Detect which cell encompasses the target text, then output its (X, Y) center coordinate. 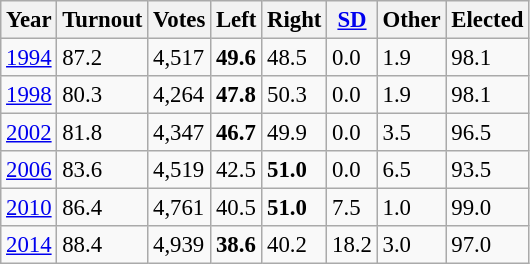
3.5 (412, 133)
40.5 (236, 208)
6.5 (412, 170)
Elected (488, 20)
50.3 (294, 95)
87.2 (102, 58)
18.2 (352, 245)
Left (236, 20)
49.9 (294, 133)
2014 (29, 245)
Other (412, 20)
3.0 (412, 245)
99.0 (488, 208)
86.4 (102, 208)
1998 (29, 95)
2002 (29, 133)
1994 (29, 58)
SD (352, 20)
4,347 (180, 133)
83.6 (102, 170)
42.5 (236, 170)
49.6 (236, 58)
Votes (180, 20)
4,264 (180, 95)
2006 (29, 170)
Year (29, 20)
4,761 (180, 208)
88.4 (102, 245)
93.5 (488, 170)
38.6 (236, 245)
1.0 (412, 208)
48.5 (294, 58)
Right (294, 20)
81.8 (102, 133)
4,519 (180, 170)
4,939 (180, 245)
96.5 (488, 133)
46.7 (236, 133)
7.5 (352, 208)
97.0 (488, 245)
2010 (29, 208)
47.8 (236, 95)
4,517 (180, 58)
40.2 (294, 245)
80.3 (102, 95)
Turnout (102, 20)
